Capture the cell that displays the provided text and extract its [X, Y] central coordinate. 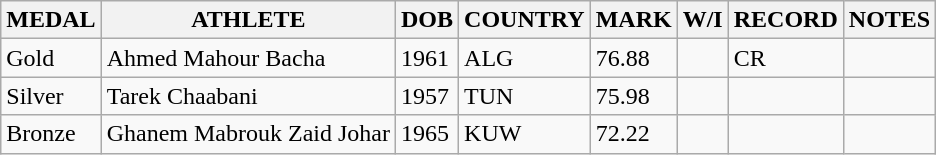
COUNTRY [525, 20]
ATHLETE [248, 20]
Silver [51, 96]
NOTES [889, 20]
Ahmed Mahour Bacha [248, 58]
1965 [426, 134]
Tarek Chaabani [248, 96]
KUW [525, 134]
76.88 [634, 58]
MEDAL [51, 20]
1961 [426, 58]
TUN [525, 96]
MARK [634, 20]
75.98 [634, 96]
DOB [426, 20]
72.22 [634, 134]
RECORD [786, 20]
CR [786, 58]
ALG [525, 58]
1957 [426, 96]
W/I [702, 20]
Ghanem Mabrouk Zaid Johar [248, 134]
Bronze [51, 134]
Gold [51, 58]
